For the text-containing cell, return its midpoint in (x, y) coordinate format. 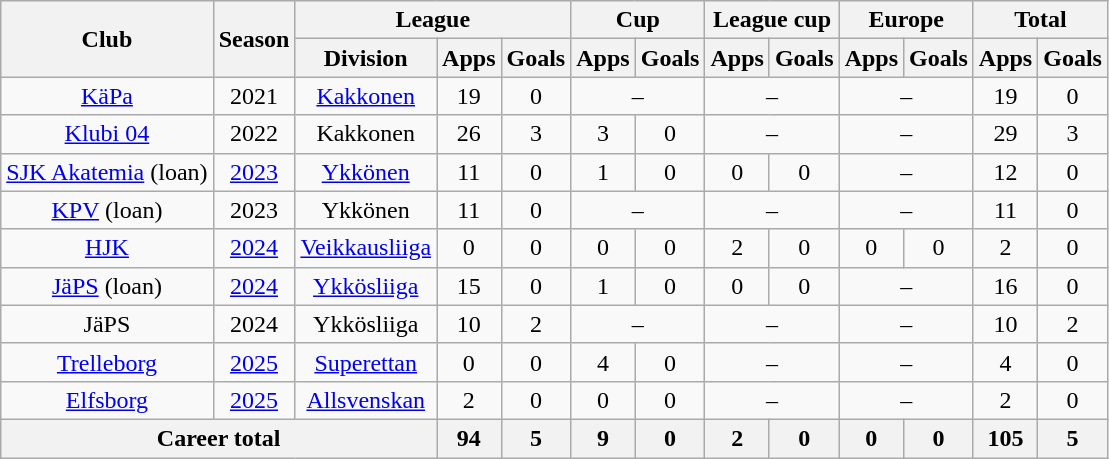
Allsvenskan (366, 400)
15 (469, 286)
Klubi 04 (107, 134)
Season (254, 39)
JäPS (107, 324)
2021 (254, 96)
26 (469, 134)
16 (1005, 286)
2022 (254, 134)
League cup (772, 20)
Cup (638, 20)
SJK Akatemia (loan) (107, 172)
29 (1005, 134)
Trelleborg (107, 362)
KPV (loan) (107, 210)
9 (603, 438)
KäPa (107, 96)
Superettan (366, 362)
12 (1005, 172)
Career total (219, 438)
105 (1005, 438)
Elfsborg (107, 400)
Veikkausliiga (366, 248)
HJK (107, 248)
94 (469, 438)
Club (107, 39)
JäPS (loan) (107, 286)
League (433, 20)
Division (366, 58)
Total (1040, 20)
Europe (906, 20)
